Pinpoint the cell where the given text exists, returning its (X, Y) midpoint coordinate. 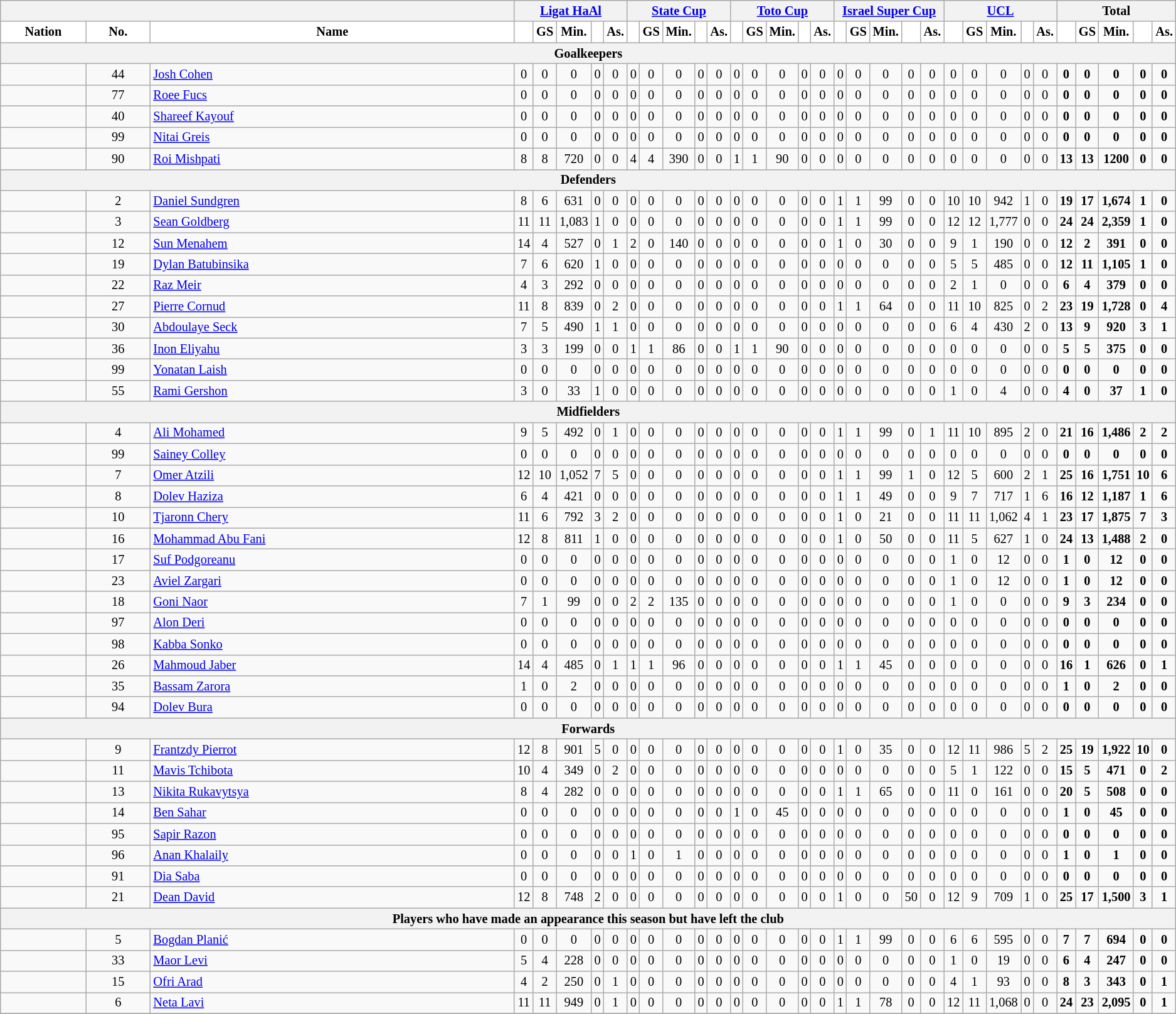
36 (118, 349)
942 (1004, 201)
Sapir Razon (332, 834)
Raz Meir (332, 285)
64 (886, 307)
920 (1116, 327)
792 (574, 517)
600 (1004, 475)
Defenders (588, 180)
421 (574, 496)
1,083 (574, 222)
343 (1116, 982)
1,500 (1116, 897)
135 (679, 602)
694 (1116, 939)
895 (1004, 433)
Suf Podgoreanu (332, 559)
55 (118, 391)
94 (118, 707)
379 (1116, 285)
492 (574, 433)
Players who have made an appearance this season but have left the club (588, 919)
1,488 (1116, 539)
161 (1004, 792)
720 (574, 159)
Dia Saba (332, 876)
375 (1116, 349)
Ben Sahar (332, 813)
949 (574, 1003)
Midfielders (588, 412)
1,062 (1004, 517)
Mahmoud Jaber (332, 665)
1200 (1116, 159)
Omer Atzili (332, 475)
Israel Super Cup (889, 11)
839 (574, 307)
Nation (43, 32)
901 (574, 749)
Roee Fucs (332, 95)
Frantzdy Pierrot (332, 749)
626 (1116, 665)
UCL (1000, 11)
Ofri Arad (332, 982)
1,922 (1116, 749)
Anan Khalaily (332, 855)
Mohammad Abu Fani (332, 539)
1,105 (1116, 264)
Goalkeepers (588, 53)
26 (118, 665)
234 (1116, 602)
709 (1004, 897)
620 (574, 264)
2,095 (1116, 1003)
Total (1116, 11)
1,751 (1116, 475)
Bassam Zarora (332, 686)
717 (1004, 496)
1,674 (1116, 201)
1,728 (1116, 307)
Sainey Colley (332, 454)
Mavis Tchibota (332, 771)
Toto Cup (783, 11)
631 (574, 201)
78 (886, 1003)
37 (1116, 391)
Name (332, 32)
390 (679, 159)
247 (1116, 961)
40 (118, 117)
Neta Lavi (332, 1003)
349 (574, 771)
2,359 (1116, 222)
1,875 (1116, 517)
Goni Naor (332, 602)
1,777 (1004, 222)
Ali Mohamed (332, 433)
199 (574, 349)
825 (1004, 307)
22 (118, 285)
508 (1116, 792)
228 (574, 961)
Yonatan Laish (332, 369)
811 (574, 539)
91 (118, 876)
1,187 (1116, 496)
471 (1116, 771)
Alon Deri (332, 623)
Maor Levi (332, 961)
986 (1004, 749)
Nikita Rukavytsya (332, 792)
Dolev Haziza (332, 496)
95 (118, 834)
Sean Goldberg (332, 222)
Kabba Sonko (332, 644)
18 (118, 602)
Bogdan Planić (332, 939)
98 (118, 644)
190 (1004, 243)
Roi Mishpati (332, 159)
122 (1004, 771)
Rami Gershon (332, 391)
Sun Menahem (332, 243)
430 (1004, 327)
Abdoulaye Seck (332, 327)
527 (574, 243)
49 (886, 496)
Dean David (332, 897)
No. (118, 32)
Forwards (588, 729)
292 (574, 285)
Shareef Kayouf (332, 117)
250 (574, 982)
Daniel Sundgren (332, 201)
Dolev Bura (332, 707)
Inon Eliyahu (332, 349)
Ligat HaAl (571, 11)
Nitai Greis (332, 137)
77 (118, 95)
391 (1116, 243)
1,068 (1004, 1003)
595 (1004, 939)
97 (118, 623)
140 (679, 243)
490 (574, 327)
27 (118, 307)
Pierre Cornud (332, 307)
State Cup (679, 11)
748 (574, 897)
Josh Cohen (332, 74)
44 (118, 74)
65 (886, 792)
Aviel Zargari (332, 581)
93 (1004, 982)
Tjaronn Chery (332, 517)
1,486 (1116, 433)
282 (574, 792)
20 (1066, 792)
1,052 (574, 475)
Dylan Batubinsika (332, 264)
627 (1004, 539)
86 (679, 349)
